Detect which cell encompasses the target text, then output its [x, y] center coordinate. 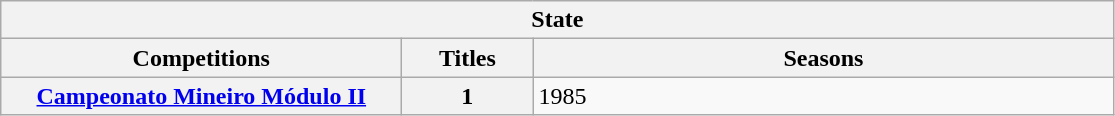
Campeonato Mineiro Módulo II [202, 96]
Seasons [824, 58]
Competitions [202, 58]
State [558, 20]
1 [468, 96]
1985 [824, 96]
Titles [468, 58]
